From the cell containing the given text, extract its center point as [X, Y] coordinate. 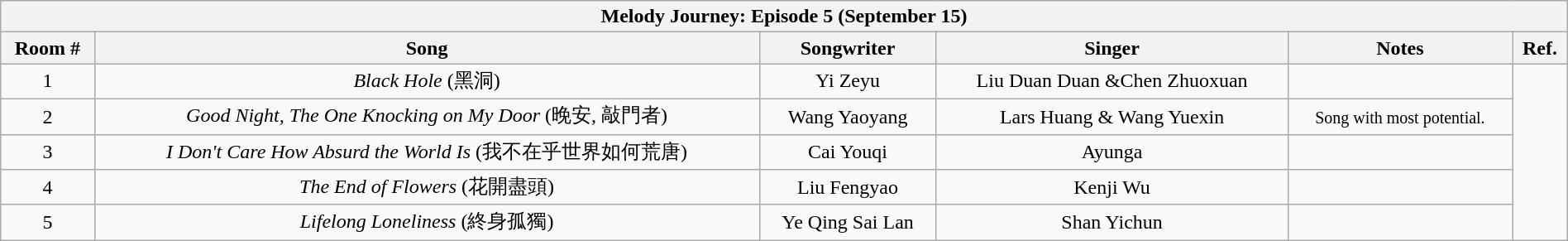
Ye Qing Sai Lan [848, 222]
Room # [48, 48]
Ayunga [1111, 152]
Lars Huang & Wang Yuexin [1111, 116]
5 [48, 222]
Liu Fengyao [848, 187]
Songwriter [848, 48]
3 [48, 152]
4 [48, 187]
Wang Yaoyang [848, 116]
Yi Zeyu [848, 81]
Song [427, 48]
2 [48, 116]
Shan Yichun [1111, 222]
Good Night, The One Knocking on My Door (晚安, 敲門者) [427, 116]
Kenji Wu [1111, 187]
Liu Duan Duan &Chen Zhuoxuan [1111, 81]
Song with most potential. [1400, 116]
The End of Flowers (花開盡頭) [427, 187]
Ref. [1540, 48]
Melody Journey: Episode 5 (September 15) [784, 17]
Singer [1111, 48]
I Don't Care How Absurd the World Is (我不在乎世界如何荒唐) [427, 152]
Lifelong Loneliness (終身孤獨) [427, 222]
1 [48, 81]
Black Hole (黑洞) [427, 81]
Notes [1400, 48]
Cai Youqi [848, 152]
